Identify which cell holds the provided text, then report its [X, Y] central coordinate. 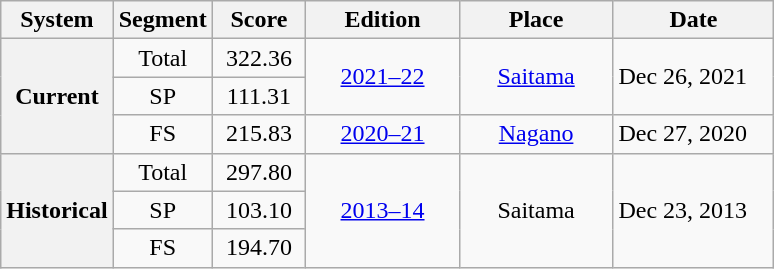
297.80 [259, 172]
Date [694, 20]
Historical [57, 210]
322.36 [259, 58]
2020–21 [383, 134]
Dec 23, 2013 [694, 210]
Place [536, 20]
Current [57, 96]
Segment [162, 20]
194.70 [259, 248]
Edition [383, 20]
System [57, 20]
103.10 [259, 210]
Dec 27, 2020 [694, 134]
Nagano [536, 134]
111.31 [259, 96]
Score [259, 20]
215.83 [259, 134]
2021–22 [383, 77]
2013–14 [383, 210]
Dec 26, 2021 [694, 77]
